For the text-containing cell, return its midpoint in (x, y) coordinate format. 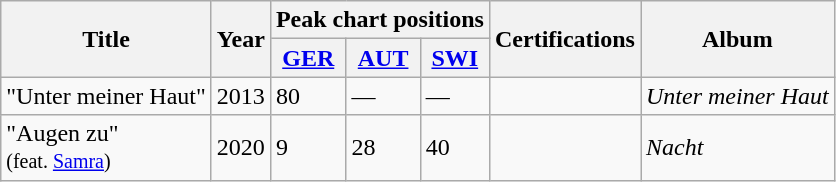
GER (308, 58)
Peak chart positions (380, 20)
9 (308, 148)
Certifications (564, 39)
SWI (454, 58)
Unter meiner Haut (737, 96)
"Augen zu"(feat. Samra) (106, 148)
Nacht (737, 148)
80 (308, 96)
2013 (240, 96)
Year (240, 39)
2020 (240, 148)
28 (383, 148)
"Unter meiner Haut" (106, 96)
Title (106, 39)
Album (737, 39)
40 (454, 148)
AUT (383, 58)
